Locate the cell with the specified text and output its (X, Y) center coordinate. 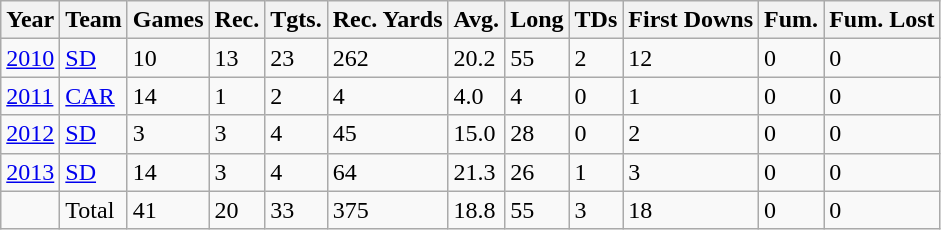
2013 (30, 172)
Fum. (792, 20)
TDs (596, 20)
Rec. (237, 20)
41 (168, 210)
33 (296, 210)
23 (296, 58)
262 (388, 58)
21.3 (476, 172)
45 (388, 134)
20 (237, 210)
64 (388, 172)
18 (691, 210)
2010 (30, 58)
20.2 (476, 58)
Rec. Yards (388, 20)
Games (168, 20)
13 (237, 58)
26 (537, 172)
375 (388, 210)
12 (691, 58)
15.0 (476, 134)
Avg. (476, 20)
Tgts. (296, 20)
2012 (30, 134)
Fum. Lost (882, 20)
Total (94, 210)
4.0 (476, 96)
Year (30, 20)
18.8 (476, 210)
Team (94, 20)
Long (537, 20)
2011 (30, 96)
CAR (94, 96)
First Downs (691, 20)
10 (168, 58)
28 (537, 134)
